Find where the given text appears and provide that cell's center as [X, Y] coordinate. 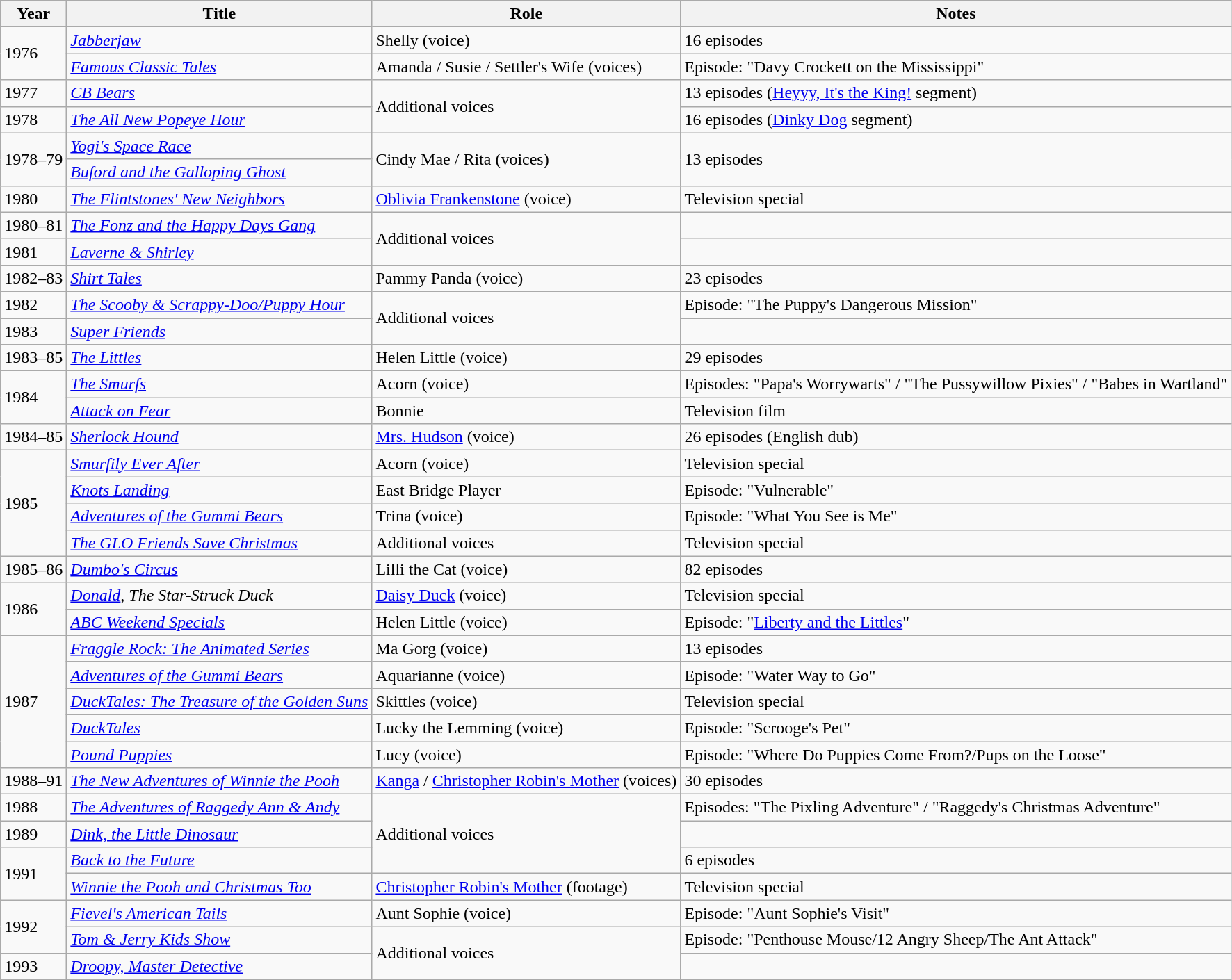
Role [526, 14]
Episode: "Where Do Puppies Come From?/Pups on the Loose" [956, 754]
Back to the Future [220, 860]
DuckTales: The Treasure of the Golden Suns [220, 701]
Episode: "The Puppy's Dangerous Mission" [956, 304]
6 episodes [956, 860]
Jabberjaw [220, 40]
Lilli the Cat (voice) [526, 569]
Episode: "Davy Crockett on the Mississippi" [956, 67]
1993 [33, 966]
1983 [33, 332]
Famous Classic Tales [220, 67]
1984 [33, 398]
Episode: "Scrooge's Pet" [956, 728]
Pammy Panda (voice) [526, 278]
Aunt Sophie (voice) [526, 913]
Droopy, Master Detective [220, 966]
1983–85 [33, 358]
1991 [33, 874]
Super Friends [220, 332]
The Scooby & Scrappy-Doo/Puppy Hour [220, 304]
Knots Landing [220, 490]
Sherlock Hound [220, 437]
Episodes: "Papa's Worrywarts" / "The Pussywillow Pixies" / "Babes in Wartland" [956, 384]
The Fonz and the Happy Days Gang [220, 225]
Fievel's American Tails [220, 913]
Episode: "Water Way to Go" [956, 675]
Episode: "Vulnerable" [956, 490]
Fraggle Rock: The Animated Series [220, 648]
1989 [33, 834]
Oblivia Frankenstone (voice) [526, 199]
Episodes: "The Pixling Adventure" / "Raggedy's Christmas Adventure" [956, 808]
1981 [33, 252]
The Adventures of Raggedy Ann & Andy [220, 808]
1988–91 [33, 781]
Dink, the Little Dinosaur [220, 834]
Trina (voice) [526, 516]
ABC Weekend Specials [220, 622]
CB Bears [220, 93]
Yogi's Space Race [220, 146]
Television film [956, 411]
29 episodes [956, 358]
Skittles (voice) [526, 701]
30 episodes [956, 781]
1976 [33, 54]
Bonnie [526, 411]
The New Adventures of Winnie the Pooh [220, 781]
1980 [33, 199]
Cindy Mae / Rita (voices) [526, 159]
1985 [33, 503]
Donald, The Star-Struck Duck [220, 596]
23 episodes [956, 278]
1986 [33, 609]
Winnie the Pooh and Christmas Too [220, 887]
Lucky the Lemming (voice) [526, 728]
Shelly (voice) [526, 40]
Daisy Duck (voice) [526, 596]
Episode: "What You See is Me" [956, 516]
1978 [33, 120]
Kanga / Christopher Robin's Mother (voices) [526, 781]
1985–86 [33, 569]
Shirt Tales [220, 278]
Ma Gorg (voice) [526, 648]
Mrs. Hudson (voice) [526, 437]
East Bridge Player [526, 490]
Christopher Robin's Mother (footage) [526, 887]
1992 [33, 926]
1982–83 [33, 278]
Amanda / Susie / Settler's Wife (voices) [526, 67]
The Smurfs [220, 384]
Buford and the Galloping Ghost [220, 172]
1982 [33, 304]
26 episodes (English dub) [956, 437]
1988 [33, 808]
1980–81 [33, 225]
Attack on Fear [220, 411]
DuckTales [220, 728]
16 episodes (Dinky Dog segment) [956, 120]
Aquarianne (voice) [526, 675]
Notes [956, 14]
13 episodes (Heyyy, It's the King! segment) [956, 93]
82 episodes [956, 569]
1984–85 [33, 437]
Dumbo's Circus [220, 569]
The Flintstones' New Neighbors [220, 199]
Title [220, 14]
The All New Popeye Hour [220, 120]
Episode: "Liberty and the Littles" [956, 622]
Pound Puppies [220, 754]
The GLO Friends Save Christmas [220, 543]
Laverne & Shirley [220, 252]
Episode: "Penthouse Mouse/12 Angry Sheep/The Ant Attack" [956, 940]
Episode: "Aunt Sophie's Visit" [956, 913]
Smurfily Ever After [220, 464]
Tom & Jerry Kids Show [220, 940]
1977 [33, 93]
The Littles [220, 358]
Lucy (voice) [526, 754]
1987 [33, 701]
Year [33, 14]
16 episodes [956, 40]
1978–79 [33, 159]
